Determine the (x, y) coordinate at the center of the cell enclosing the given text.  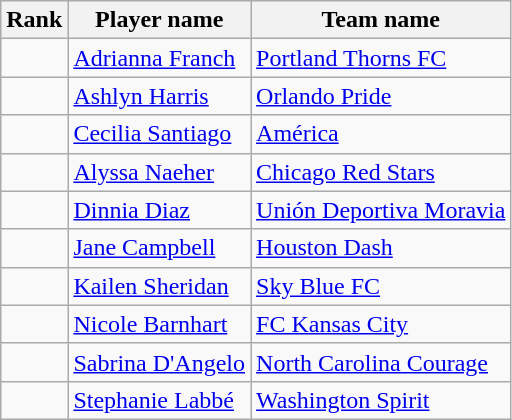
Ashlyn Harris (160, 96)
Sabrina D'Angelo (160, 362)
América (381, 134)
Rank (34, 20)
Orlando Pride (381, 96)
Kailen Sheridan (160, 286)
Nicole Barnhart (160, 324)
Chicago Red Stars (381, 172)
North Carolina Courage (381, 362)
Sky Blue FC (381, 286)
Jane Campbell (160, 248)
Cecilia Santiago (160, 134)
Dinnia Diaz (160, 210)
Player name (160, 20)
Unión Deportiva Moravia (381, 210)
Washington Spirit (381, 400)
Houston Dash (381, 248)
Adrianna Franch (160, 58)
FC Kansas City (381, 324)
Alyssa Naeher (160, 172)
Stephanie Labbé (160, 400)
Team name (381, 20)
Portland Thorns FC (381, 58)
